From the cell containing the given text, extract its center point as [x, y] coordinate. 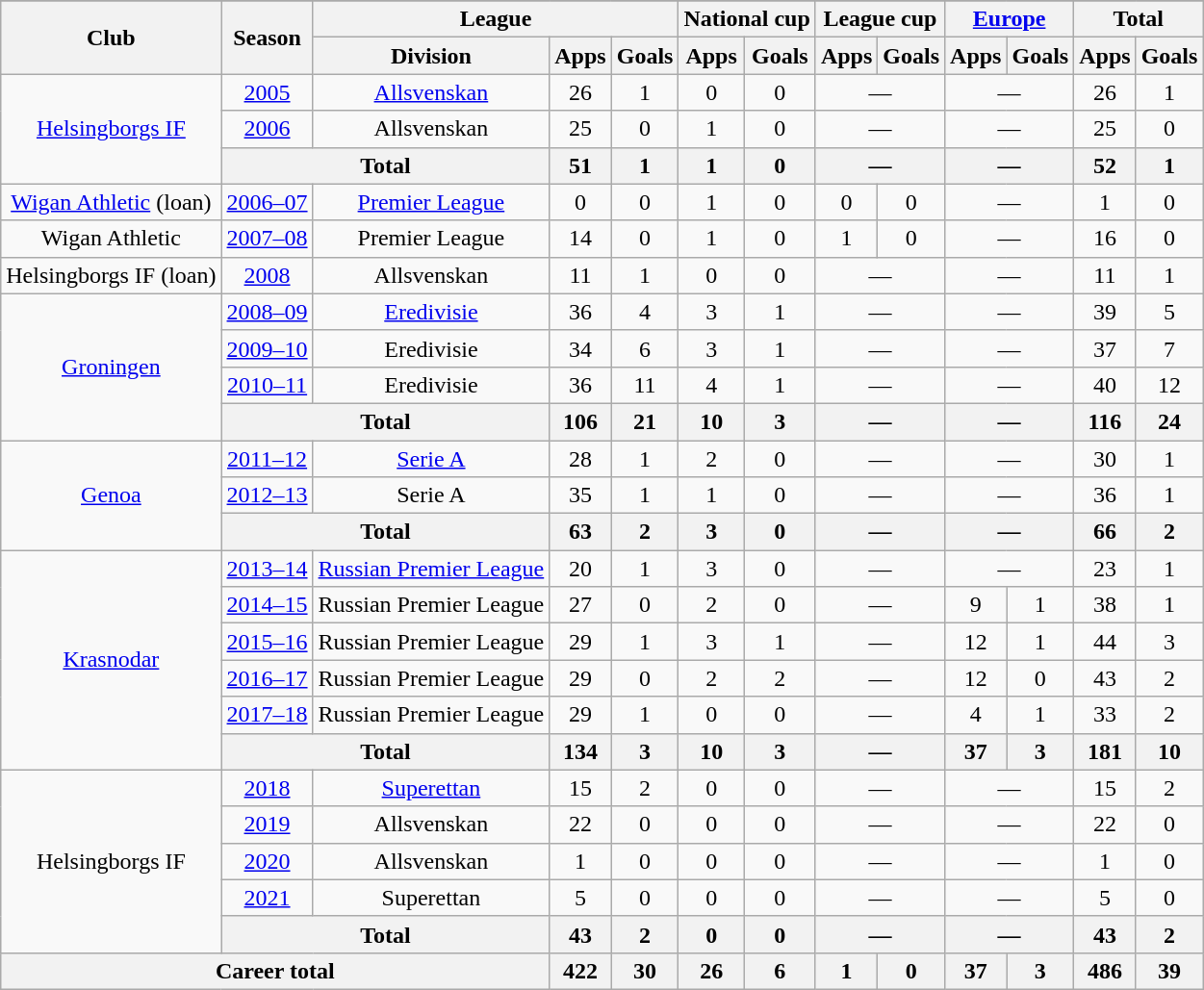
Wigan Athletic [112, 239]
52 [1105, 165]
16 [1105, 239]
486 [1105, 971]
2018 [268, 788]
2011–12 [268, 459]
Division [431, 56]
2010–11 [268, 385]
14 [580, 239]
20 [580, 569]
Genoa [112, 495]
2008–09 [268, 312]
66 [1105, 532]
2019 [268, 825]
106 [580, 421]
League [496, 19]
Club [112, 38]
Europe [1010, 19]
2021 [268, 898]
2006 [268, 129]
2007–08 [268, 239]
134 [580, 751]
Groningen [112, 367]
38 [1105, 605]
2017–18 [268, 715]
Krasnodar [112, 660]
2005 [268, 92]
9 [976, 605]
27 [580, 605]
422 [580, 971]
National cup [747, 19]
2015–16 [268, 642]
116 [1105, 421]
63 [580, 532]
Season [268, 38]
2016–17 [268, 678]
21 [645, 421]
2006–07 [268, 202]
2013–14 [268, 569]
Wigan Athletic (loan) [112, 202]
24 [1169, 421]
7 [1169, 348]
181 [1105, 751]
34 [580, 348]
2009–10 [268, 348]
2020 [268, 861]
Helsingborgs IF (loan) [112, 275]
28 [580, 459]
44 [1105, 642]
2012–13 [268, 495]
33 [1105, 715]
51 [580, 165]
League cup [880, 19]
35 [580, 495]
2008 [268, 275]
40 [1105, 385]
2014–15 [268, 605]
23 [1105, 569]
Career total [275, 971]
